Provide the [x, y] coordinate of the cell's center where the given text is located.  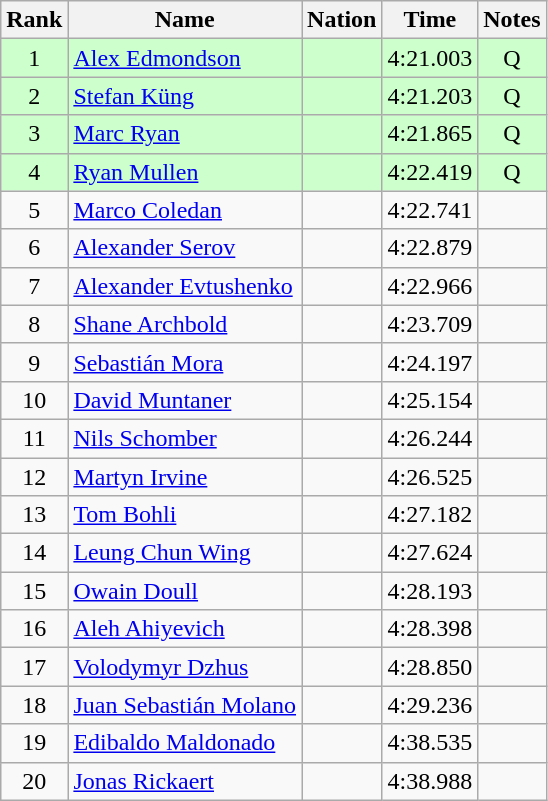
4:24.197 [430, 362]
6 [34, 248]
4:27.182 [430, 515]
4:38.535 [430, 743]
4:29.236 [430, 705]
8 [34, 324]
Martyn Irvine [185, 477]
Time [430, 20]
1 [34, 58]
Nation [342, 20]
2 [34, 96]
9 [34, 362]
16 [34, 629]
Edibaldo Maldonado [185, 743]
Notes [512, 20]
12 [34, 477]
Marc Ryan [185, 134]
4:21.003 [430, 58]
4:28.193 [430, 591]
Leung Chun Wing [185, 553]
13 [34, 515]
14 [34, 553]
4:22.966 [430, 286]
4:38.988 [430, 781]
4:28.398 [430, 629]
17 [34, 667]
Jonas Rickaert [185, 781]
15 [34, 591]
19 [34, 743]
4:22.419 [430, 172]
David Muntaner [185, 400]
Aleh Ahiyevich [185, 629]
Volodymyr Dzhus [185, 667]
Alex Edmondson [185, 58]
20 [34, 781]
10 [34, 400]
3 [34, 134]
Owain Doull [185, 591]
Alexander Serov [185, 248]
Name [185, 20]
4:21.203 [430, 96]
Stefan Küng [185, 96]
7 [34, 286]
4:23.709 [430, 324]
Rank [34, 20]
4:28.850 [430, 667]
Sebastián Mora [185, 362]
4:26.525 [430, 477]
4:21.865 [430, 134]
18 [34, 705]
11 [34, 438]
Alexander Evtushenko [185, 286]
4:22.879 [430, 248]
Juan Sebastián Molano [185, 705]
5 [34, 210]
4:25.154 [430, 400]
4 [34, 172]
Ryan Mullen [185, 172]
Nils Schomber [185, 438]
Shane Archbold [185, 324]
4:26.244 [430, 438]
4:22.741 [430, 210]
Marco Coledan [185, 210]
4:27.624 [430, 553]
Tom Bohli [185, 515]
